Output the (X, Y) coordinate of the center of the cell containing the given text.  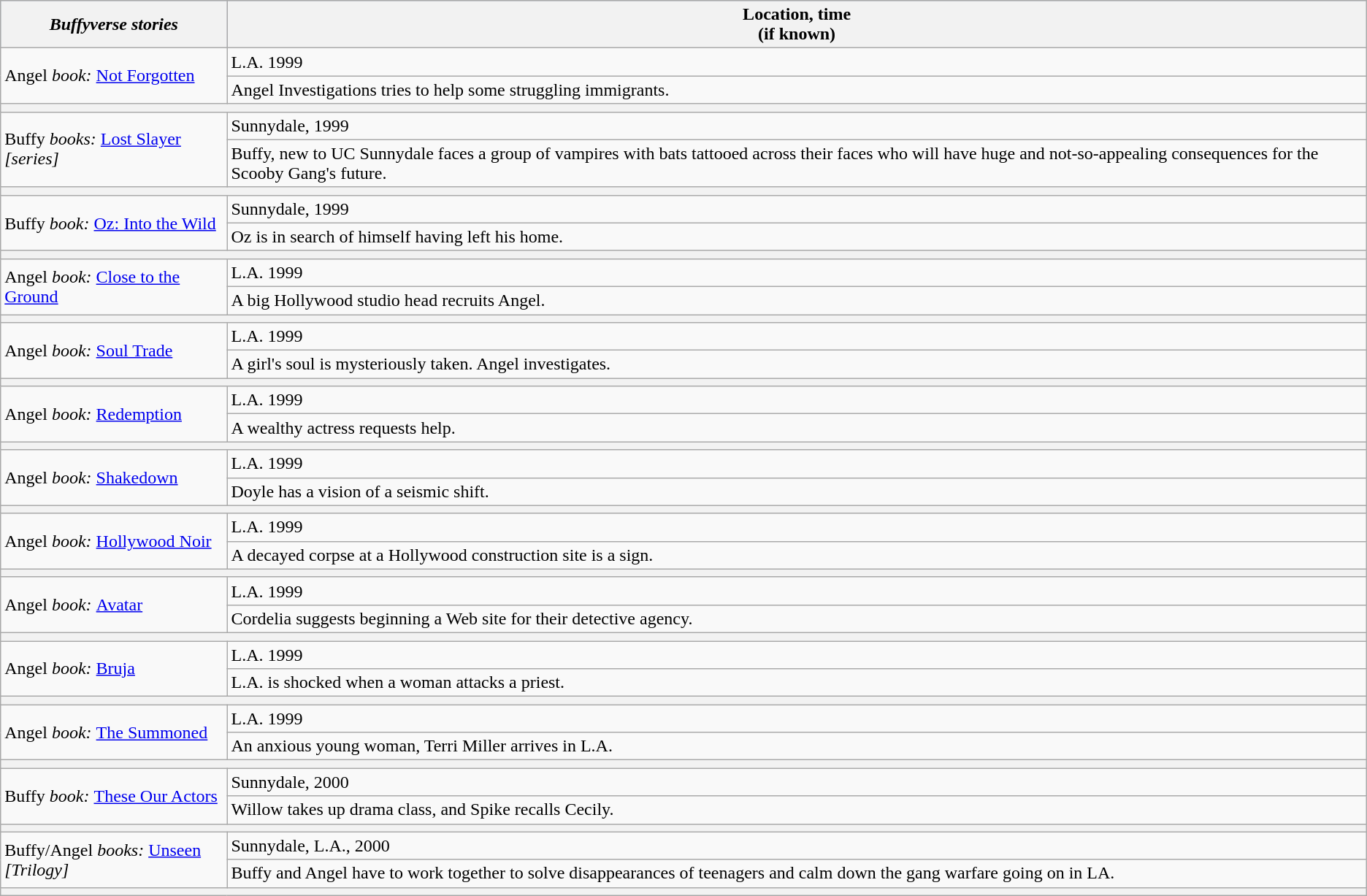
Oz is in search of himself having left his home. (797, 237)
Location, time (if known) (797, 25)
Buffy book: Oz: Into the Wild (114, 223)
A girl's soul is mysteriously taken. Angel investigates. (797, 364)
Buffyverse stories (114, 25)
Angel book: Not Forgotten (114, 76)
Angel book: Shakedown (114, 478)
Angel book: Redemption (114, 414)
Angel book: Close to the Ground (114, 286)
Doyle has a vision of a seismic shift. (797, 491)
Buffy/Angel books: Unseen [Trilogy] (114, 859)
Sunnydale, 2000 (797, 782)
Angel Investigations tries to help some struggling immigrants. (797, 90)
An anxious young woman, Terri Miller arrives in L.A. (797, 746)
Angel book: Bruja (114, 669)
Angel book: Soul Trade (114, 351)
Angel book: Avatar (114, 605)
Willow takes up drama class, and Spike recalls Cecily. (797, 810)
Buffy books: Lost Slayer [series] (114, 149)
Buffy and Angel have to work together to solve disappearances of teenagers and calm down the gang warfare going on in LA. (797, 873)
Cordelia suggests beginning a Web site for their detective agency. (797, 619)
Angel book: The Summoned (114, 732)
Sunnydale, L.A., 2000 (797, 846)
A decayed corpse at a Hollywood construction site is a sign. (797, 555)
Angel book: Hollywood Noir (114, 541)
Buffy book: These Our Actors (114, 796)
L.A. is shocked when a woman attacks a priest. (797, 683)
A big Hollywood studio head recruits Angel. (797, 300)
A wealthy actress requests help. (797, 428)
